Return the [x, y] coordinate for the center point of the cell that contains the specified text.  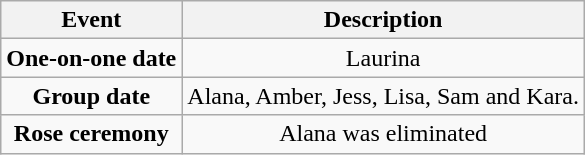
Alana, Amber, Jess, Lisa, Sam and Kara. [384, 96]
Laurina [384, 58]
One-on-one date [92, 58]
Rose ceremony [92, 134]
Alana was eliminated [384, 134]
Group date [92, 96]
Description [384, 20]
Event [92, 20]
